Search for the cell housing the specified text and yield its [x, y] center coordinate. 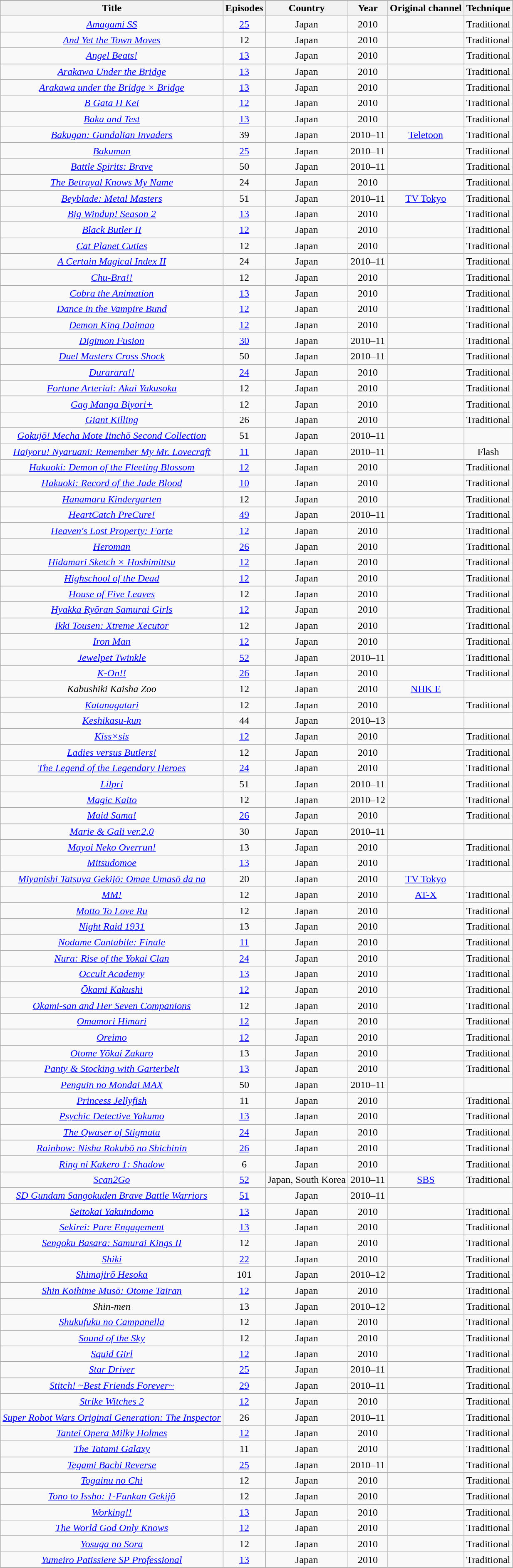
Flash [488, 451]
House of Five Leaves [112, 594]
Chu-Bra!! [112, 277]
Durarara!! [112, 372]
Stitch! ~Best Friends Forever~ [112, 1385]
Demon King Daimao [112, 325]
Lilpri [112, 784]
Year [368, 8]
2010–13 [368, 721]
SD Gundam Sangokuden Brave Battle Warriors [112, 1195]
HeartCatch PreCure! [112, 515]
Motto To Love Ru [112, 910]
Otome Yōkai Zakuro [112, 1053]
Super Robot Wars Original Generation: The Inspector [112, 1417]
Mitsudomoe [112, 863]
The Qwaser of Stigmata [112, 1132]
Tantei Opera Milky Holmes [112, 1433]
Giant Killing [112, 420]
Night Raid 1931 [112, 926]
Tegami Bachi Reverse [112, 1464]
Big Windup! Season 2 [112, 214]
Hidamari Sketch × Hoshimittsu [112, 562]
Technique [488, 8]
Shukufuku no Campanella [112, 1322]
Duel Masters Cross Shock [112, 356]
Panty & Stocking with Garterbelt [112, 1069]
Togainu no Chi [112, 1481]
Jewelpet Twinkle [112, 657]
The Tatami Galaxy [112, 1449]
Squid Girl [112, 1354]
A Certain Magical Index II [112, 262]
Highschool of the Dead [112, 578]
Magic Kaito [112, 800]
Original channel [426, 8]
Black Butler II [112, 230]
Scan2Go [112, 1180]
NHK E [426, 689]
Keshikasu-kun [112, 721]
Iron Man [112, 641]
Miyanishi Tatsuya Gekijō: Omae Umasō da na [112, 879]
Ikki Tousen: Xtreme Xecutor [112, 626]
Shimajirō Hesoka [112, 1275]
22 [244, 1259]
Yosuga no Sora [112, 1544]
B Gata H Kei [112, 103]
Rainbow: Nisha Rokubō no Shichinin [112, 1148]
Arakawa under the Bridge × Bridge [112, 87]
Hanamaru Kindergarten [112, 499]
Battle Spirits: Brave [112, 166]
Haiyoru! Nyaruani: Remember My Mr. Lovecraft [112, 451]
Kabushiki Kaisha Zoo [112, 689]
Cobra the Animation [112, 293]
Hakuoki: Record of the Jade Blood [112, 483]
The World God Only Knows [112, 1528]
Ladies versus Butlers! [112, 752]
Seitokai Yakuindomo [112, 1212]
20 [244, 879]
6 [244, 1164]
AT-X [426, 895]
10 [244, 483]
And Yet the Town Moves [112, 40]
MM! [112, 895]
Omamori Himari [112, 1021]
Shin-men [112, 1306]
Princess Jellyfish [112, 1101]
Marie & Gali ver.2.0 [112, 831]
Heroman [112, 547]
Beyblade: Metal Masters [112, 198]
Gag Manga Biyori+ [112, 404]
Ōkami Kakushi [112, 990]
Heaven's Lost Property: Forte [112, 531]
Angel Beats! [112, 56]
44 [244, 721]
Gokujō! Mecha Mote Iinchō Second Collection [112, 435]
29 [244, 1385]
49 [244, 515]
Kiss×sis [112, 737]
Bakugan: Gundalian Invaders [112, 135]
Star Driver [112, 1370]
Working!! [112, 1512]
Shiki [112, 1259]
Sekirei: Pure Engagement [112, 1227]
Amagami SS [112, 24]
Katanagatari [112, 705]
Yumeiro Patissiere SP Professional [112, 1560]
The Betrayal Knows My Name [112, 182]
Psychic Detective Yakumo [112, 1116]
Fortune Arterial: Akai Yakusoku [112, 388]
Title [112, 8]
Strike Witches 2 [112, 1401]
Dance in the Vampire Bund [112, 309]
Tono to Issho: 1-Funkan Gekijō [112, 1496]
Bakuman [112, 151]
Hyakka Ryōran Samurai Girls [112, 610]
Baka and Test [112, 119]
Digimon Fusion [112, 341]
Penguin no Mondai MAX [112, 1085]
Ring ni Kakero 1: Shadow [112, 1164]
Hakuoki: Demon of the Fleeting Blossom [112, 467]
Sound of the Sky [112, 1338]
The Legend of the Legendary Heroes [112, 768]
Nodame Cantabile: Finale [112, 942]
Sengoku Basara: Samurai Kings II [112, 1243]
101 [244, 1275]
Episodes [244, 8]
K-On!! [112, 673]
39 [244, 135]
Teletoon [426, 135]
Mayoi Neko Overrun! [112, 847]
Arakawa Under the Bridge [112, 72]
Occult Academy [112, 974]
Oreimo [112, 1037]
Cat Planet Cuties [112, 246]
Maid Sama! [112, 816]
Country [307, 8]
Okami-san and Her Seven Companions [112, 1006]
Shin Koihime Musō: Otome Tairan [112, 1291]
SBS [426, 1180]
Nura: Rise of the Yokai Clan [112, 958]
Japan, South Korea [307, 1180]
